Return [X, Y] of the center of cell containing provided text 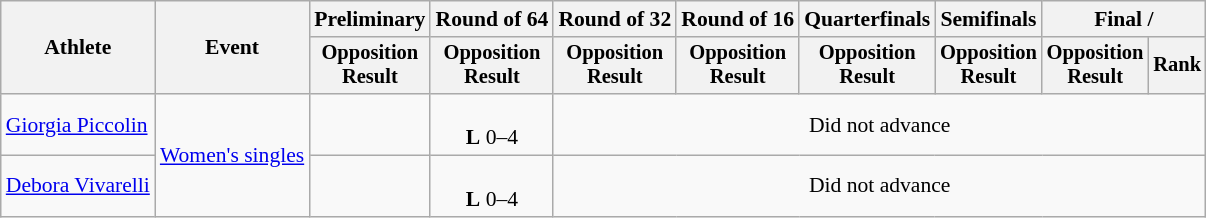
Giorgia Piccolin [78, 124]
Quarterfinals [867, 19]
Women's singles [232, 155]
Final / [1124, 19]
Semifinals [988, 19]
Debora Vivarelli [78, 186]
Round of 32 [614, 19]
Round of 16 [738, 19]
Athlete [78, 48]
Preliminary [370, 19]
Round of 64 [492, 19]
Rank [1177, 66]
Event [232, 48]
